Return the [X, Y] coordinate for the center point of the cell that contains the specified text.  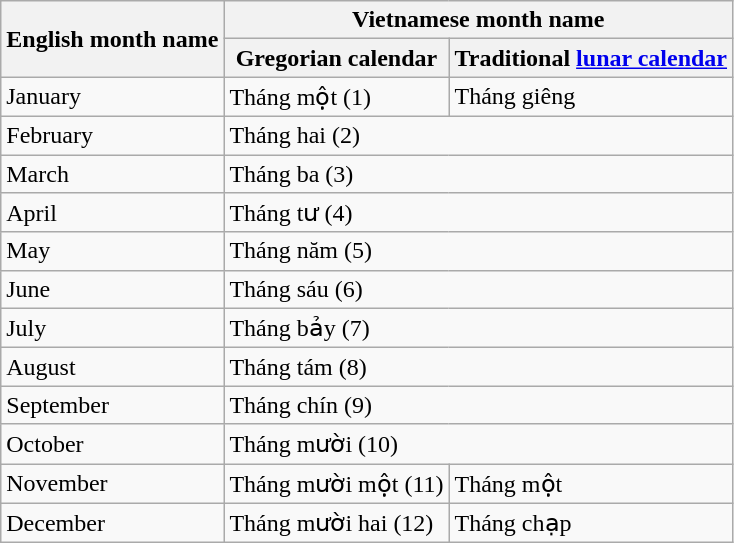
Tháng năm (5) [478, 251]
Tháng tám (8) [478, 367]
June [112, 289]
July [112, 328]
English month name [112, 39]
Tháng chín (9) [478, 405]
Vietnamese month name [478, 20]
Tháng ba (3) [478, 173]
Tháng bảy (7) [478, 328]
Tháng giêng [591, 97]
Traditional lunar calendar [591, 58]
December [112, 523]
October [112, 444]
Tháng mười hai (12) [336, 523]
Tháng sáu (6) [478, 289]
Gregorian calendar [336, 58]
May [112, 251]
February [112, 135]
Tháng chạp [591, 523]
Tháng một (1) [336, 97]
March [112, 173]
November [112, 484]
April [112, 213]
Tháng tư (4) [478, 213]
Tháng một [591, 484]
September [112, 405]
August [112, 367]
Tháng hai (2) [478, 135]
January [112, 97]
Tháng mười (10) [478, 444]
Tháng mười một (11) [336, 484]
